Locate the cell with the specified text and output its [X, Y] center coordinate. 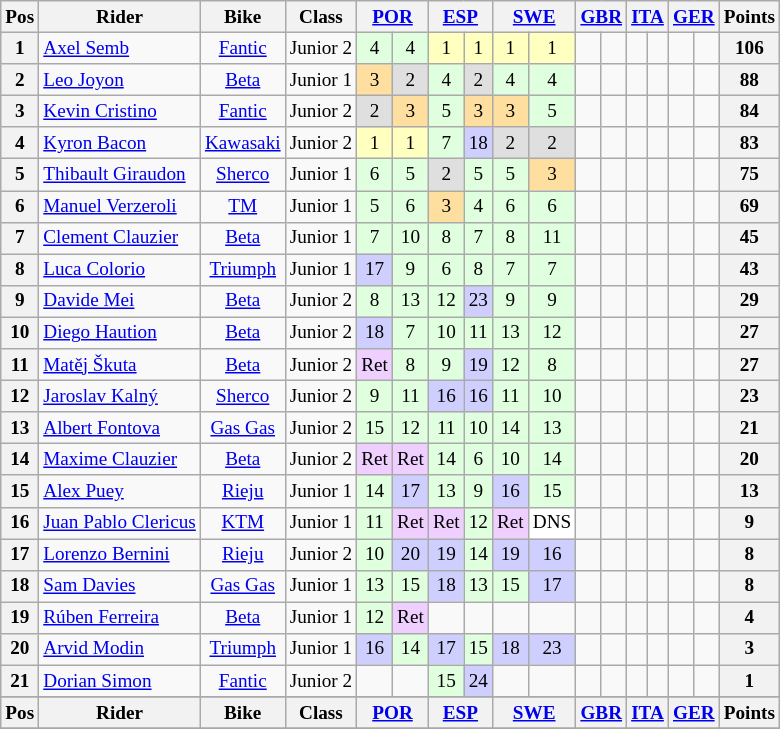
Sam Davies [120, 586]
24 [478, 681]
Juan Pablo Clericus [120, 523]
Alex Puey [120, 491]
KTM [242, 523]
Jaroslav Kalný [120, 396]
Clement Clauzier [120, 238]
Maxime Clauzier [120, 460]
Matěj Škuta [120, 365]
Manuel Verzeroli [120, 206]
88 [749, 80]
Albert Fontova [120, 428]
83 [749, 143]
69 [749, 206]
84 [749, 111]
45 [749, 238]
Kyron Bacon [120, 143]
Davide Mei [120, 301]
Dorian Simon [120, 681]
Luca Colorio [120, 270]
Leo Joyon [120, 80]
Rúben Ferreira [120, 618]
DNS [552, 523]
TM [242, 206]
Axel Semb [120, 48]
Diego Haution [120, 333]
43 [749, 270]
29 [749, 301]
Arvid Modin [120, 649]
106 [749, 48]
Thibault Giraudon [120, 175]
Kawasaki [242, 143]
75 [749, 175]
Lorenzo Bernini [120, 554]
Kevin Cristino [120, 111]
